Identify which cell holds the provided text, then report its [X, Y] central coordinate. 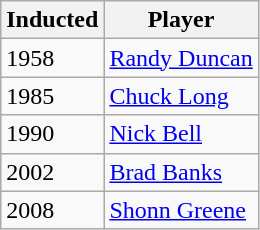
1990 [52, 134]
2008 [52, 210]
Shonn Greene [181, 210]
Nick Bell [181, 134]
Randy Duncan [181, 58]
Chuck Long [181, 96]
1985 [52, 96]
2002 [52, 172]
Player [181, 20]
1958 [52, 58]
Brad Banks [181, 172]
Inducted [52, 20]
